Detect which cell encompasses the target text, then output its [x, y] center coordinate. 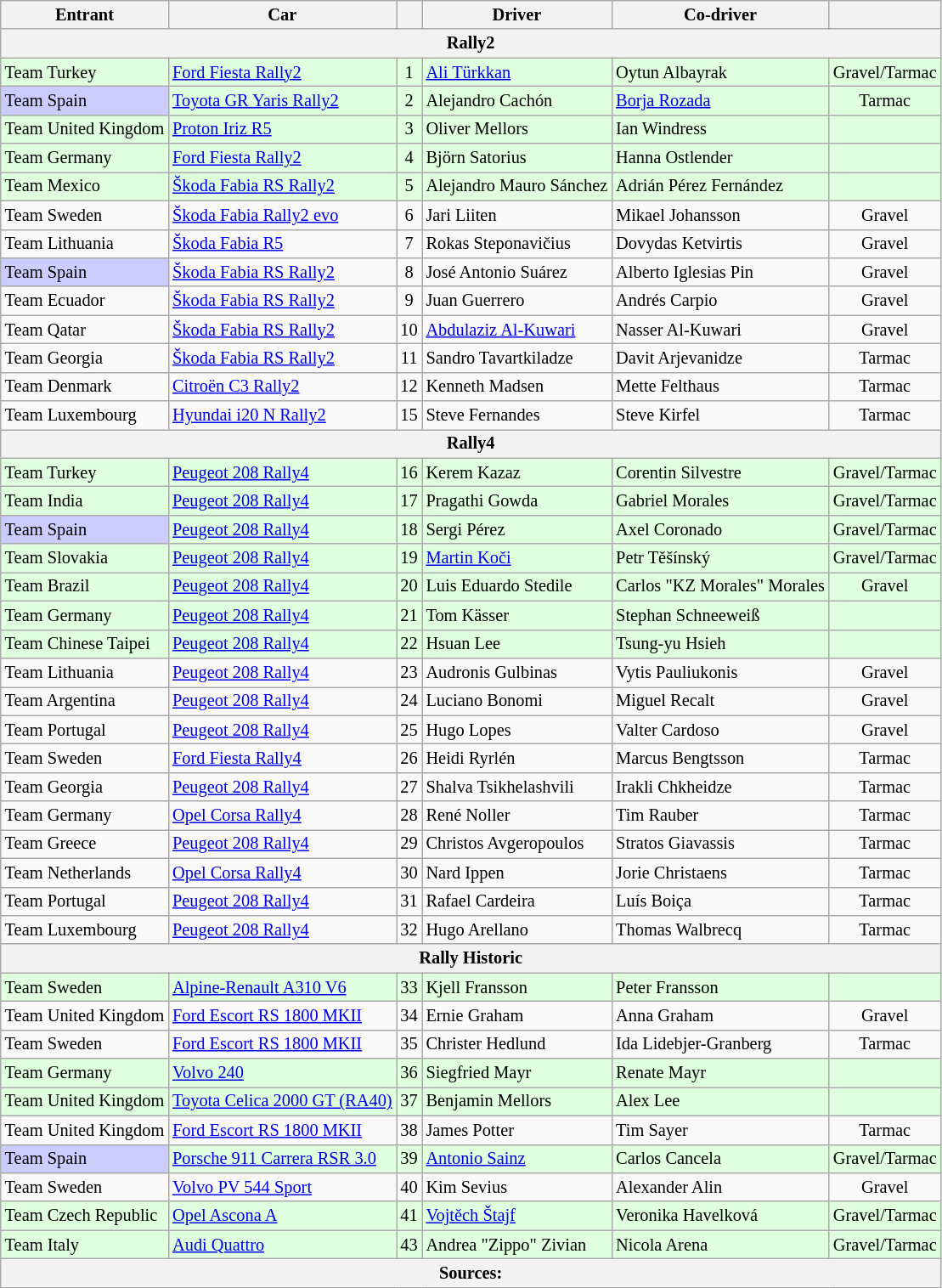
10 [409, 330]
41 [409, 1216]
Gabriel Morales [720, 500]
Hanna Ostlender [720, 158]
Ernie Graham [517, 1015]
Rally4 [471, 443]
Volvo PV 544 Sport [282, 1187]
11 [409, 358]
Thomas Walbrecq [720, 929]
James Potter [517, 1130]
37 [409, 1101]
Borja Rozada [720, 100]
Team Czech Republic [85, 1216]
Hugo Lopes [517, 730]
Opel Ascona A [282, 1216]
30 [409, 873]
38 [409, 1130]
Irakli Chkheidze [720, 787]
Rafael Cardeira [517, 901]
32 [409, 929]
Davit Arjevanidze [720, 358]
Stratos Giavassis [720, 844]
Rally2 [471, 43]
Carlos Cancela [720, 1159]
Abdulaziz Al-Kuwari [517, 330]
Co-driver [720, 14]
Team Argentina [85, 701]
Luis Eduardo Stedile [517, 586]
15 [409, 415]
Nasser Al-Kuwari [720, 330]
Luís Boiça [720, 901]
40 [409, 1187]
Petr Těšínský [720, 558]
Juan Guerrero [517, 301]
Audronis Gulbinas [517, 672]
Vojtěch Štajf [517, 1216]
43 [409, 1245]
22 [409, 644]
Team Slovakia [85, 558]
Alejandro Cachón [517, 100]
29 [409, 844]
36 [409, 1073]
24 [409, 701]
Team Mexico [85, 186]
23 [409, 672]
Veronika Havelková [720, 1216]
Oliver Mellors [517, 129]
Dovydas Ketvirtis [720, 244]
Nard Ippen [517, 873]
Nicola Arena [720, 1245]
Hsuan Lee [517, 644]
Luciano Bonomi [517, 701]
6 [409, 215]
Andrea "Zippo" Zivian [517, 1245]
Corentin Silvestre [720, 472]
Tom Kässer [517, 615]
Christos Avgeropoulos [517, 844]
Proton Iriz R5 [282, 129]
Carlos "KZ Morales" Morales [720, 586]
Benjamin Mellors [517, 1101]
Björn Satorius [517, 158]
12 [409, 387]
Mette Felthaus [720, 387]
17 [409, 500]
René Noller [517, 816]
35 [409, 1044]
Vytis Pauliukonis [720, 672]
Axel Coronado [720, 529]
Sandro Tavartkiladze [517, 358]
25 [409, 730]
16 [409, 472]
Tim Sayer [720, 1130]
Jorie Christaens [720, 873]
18 [409, 529]
Alex Lee [720, 1101]
34 [409, 1015]
Team Denmark [85, 387]
Team Qatar [85, 330]
Team Ecuador [85, 301]
Hugo Arellano [517, 929]
Sergi Pérez [517, 529]
Audi Quattro [282, 1245]
Team India [85, 500]
27 [409, 787]
31 [409, 901]
Ali Türkkan [517, 72]
Alpine-Renault A310 V6 [282, 987]
Siegfried Mayr [517, 1073]
Steve Kirfel [720, 415]
33 [409, 987]
Marcus Bengtsson [720, 758]
Mikael Johansson [720, 215]
Ford Fiesta Rally4 [282, 758]
Heidi Ryrlén [517, 758]
Stephan Schneeweiß [720, 615]
Škoda Fabia R5 [282, 244]
Škoda Fabia Rally2 evo [282, 215]
Alejandro Mauro Sánchez [517, 186]
Team Chinese Taipei [85, 644]
Toyota Celica 2000 GT (RA40) [282, 1101]
Entrant [85, 14]
Ida Lidebjer-Granberg [720, 1044]
Tim Rauber [720, 816]
8 [409, 272]
Toyota GR Yaris Rally2 [282, 100]
Team Greece [85, 844]
Andrés Carpio [720, 301]
5 [409, 186]
Anna Graham [720, 1015]
Steve Fernandes [517, 415]
Christer Hedlund [517, 1044]
Alexander Alin [720, 1187]
39 [409, 1159]
Adrián Pérez Fernández [720, 186]
1 [409, 72]
Citroën C3 Rally2 [282, 387]
Valter Cardoso [720, 730]
Jari Liiten [517, 215]
2 [409, 100]
9 [409, 301]
Car [282, 14]
Porsche 911 Carrera RSR 3.0 [282, 1159]
Driver [517, 14]
Hyundai i20 N Rally2 [282, 415]
Pragathi Gowda [517, 500]
28 [409, 816]
26 [409, 758]
Tsung-yu Hsieh [720, 644]
Volvo 240 [282, 1073]
Kenneth Madsen [517, 387]
Kim Sevius [517, 1187]
Oytun Albayrak [720, 72]
Team Brazil [85, 586]
José Antonio Suárez [517, 272]
Kjell Fransson [517, 987]
Peter Fransson [720, 987]
7 [409, 244]
Antonio Sainz [517, 1159]
Rokas Steponavičius [517, 244]
Kerem Kazaz [517, 472]
Team Italy [85, 1245]
19 [409, 558]
Martin Koči [517, 558]
Team Netherlands [85, 873]
Ian Windress [720, 129]
Renate Mayr [720, 1073]
4 [409, 158]
Alberto Iglesias Pin [720, 272]
21 [409, 615]
20 [409, 586]
Rally Historic [471, 958]
Sources: [471, 1273]
Miguel Recalt [720, 701]
3 [409, 129]
Shalva Tsikhelashvili [517, 787]
